Output the [X, Y] coordinate of the center of the cell containing the given text.  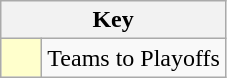
Teams to Playoffs [134, 58]
Key [114, 20]
